Locate the cell with the specified text and output its (X, Y) center coordinate. 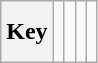
Key (27, 32)
